Extract the (x, y) coordinate from the center of the cell holding the provided text.  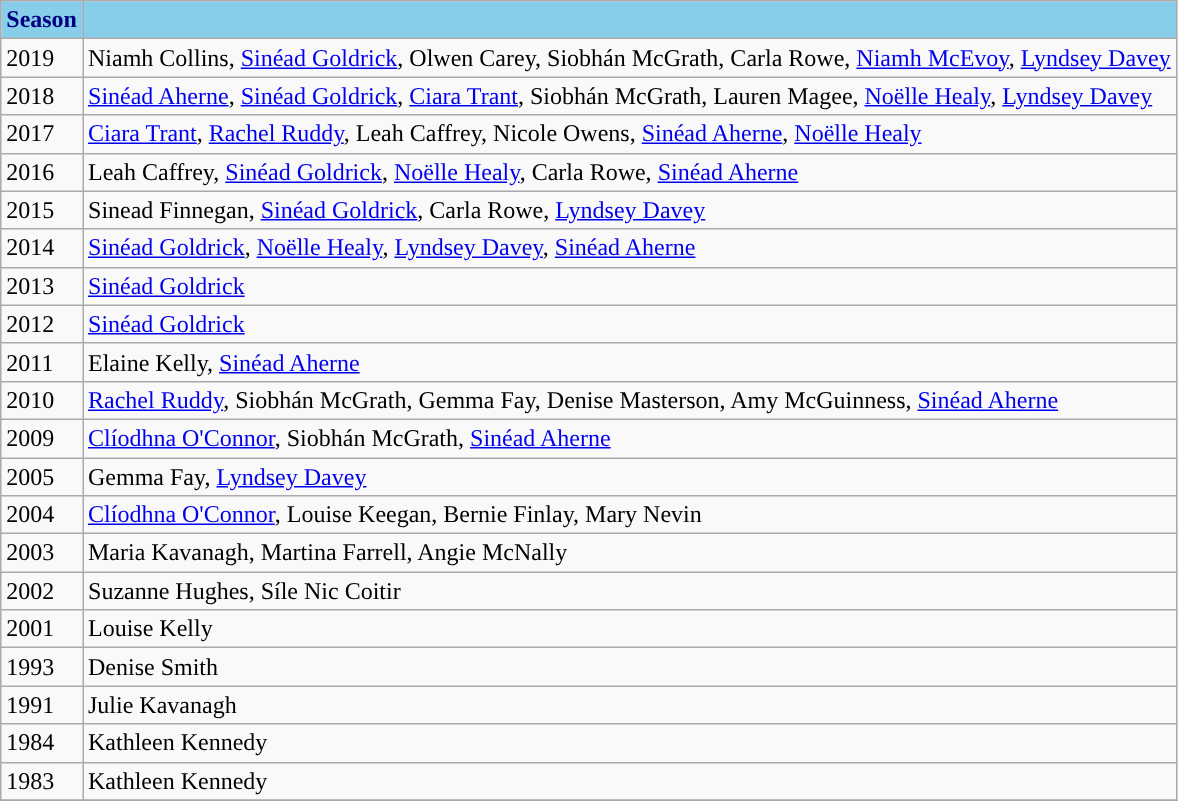
Suzanne Hughes, Síle Nic Coitir (629, 591)
Denise Smith (629, 667)
1991 (42, 705)
2005 (42, 477)
Gemma Fay, Lyndsey Davey (629, 477)
2001 (42, 629)
2013 (42, 286)
1993 (42, 667)
2018 (42, 96)
2010 (42, 400)
2014 (42, 248)
Elaine Kelly, Sinéad Aherne (629, 362)
Julie Kavanagh (629, 705)
Sinéad Aherne, Sinéad Goldrick, Ciara Trant, Siobhán McGrath, Lauren Magee, Noëlle Healy, Lyndsey Davey (629, 96)
2003 (42, 553)
2017 (42, 134)
Season (42, 20)
1983 (42, 781)
Sinead Finnegan, Sinéad Goldrick, Carla Rowe, Lyndsey Davey (629, 210)
1984 (42, 743)
2012 (42, 324)
Niamh Collins, Sinéad Goldrick, Olwen Carey, Siobhán McGrath, Carla Rowe, Niamh McEvoy, Lyndsey Davey (629, 58)
2019 (42, 58)
2015 (42, 210)
Clíodhna O'Connor, Siobhán McGrath, Sinéad Aherne (629, 438)
Clíodhna O'Connor, Louise Keegan, Bernie Finlay, Mary Nevin (629, 515)
Louise Kelly (629, 629)
2004 (42, 515)
2009 (42, 438)
Maria Kavanagh, Martina Farrell, Angie McNally (629, 553)
2011 (42, 362)
Rachel Ruddy, Siobhán McGrath, Gemma Fay, Denise Masterson, Amy McGuinness, Sinéad Aherne (629, 400)
Leah Caffrey, Sinéad Goldrick, Noëlle Healy, Carla Rowe, Sinéad Aherne (629, 172)
Ciara Trant, Rachel Ruddy, Leah Caffrey, Nicole Owens, Sinéad Aherne, Noëlle Healy (629, 134)
Sinéad Goldrick, Noëlle Healy, Lyndsey Davey, Sinéad Aherne (629, 248)
2016 (42, 172)
2002 (42, 591)
